Return the [x, y] coordinate for the center point of the cell that contains the specified text.  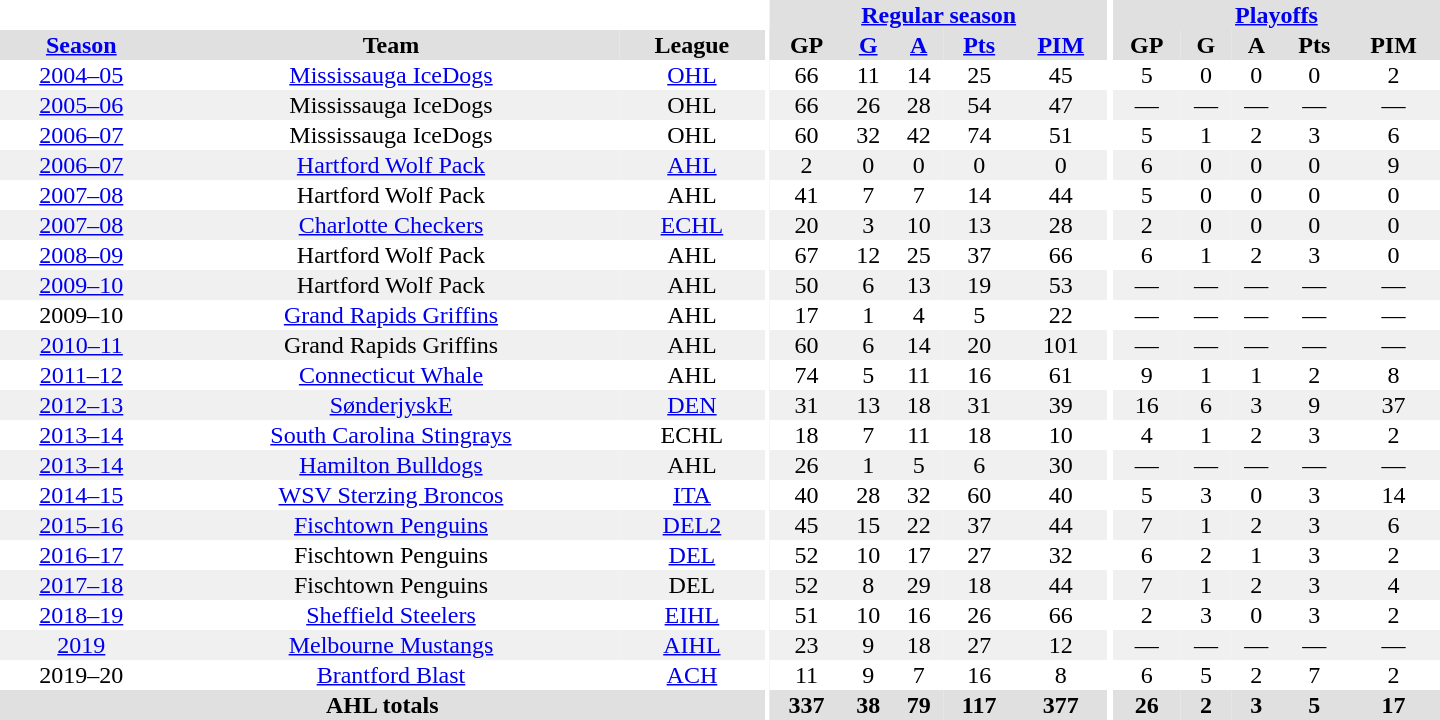
15 [868, 525]
Sheffield Steelers [392, 615]
2010–11 [82, 345]
337 [806, 705]
League [692, 45]
DEN [692, 405]
DEL2 [692, 525]
ITA [692, 495]
2019–20 [82, 675]
2004–05 [82, 75]
50 [806, 285]
Team [392, 45]
Connecticut Whale [392, 375]
29 [918, 585]
Hamilton Bulldogs [392, 465]
54 [979, 105]
2005–06 [82, 105]
19 [979, 285]
47 [1060, 105]
38 [868, 705]
WSV Sterzing Broncos [392, 495]
Brantford Blast [392, 675]
Regular season [938, 15]
Melbourne Mustangs [392, 645]
2014–15 [82, 495]
Charlotte Checkers [392, 225]
377 [1060, 705]
2015–16 [82, 525]
23 [806, 645]
39 [1060, 405]
AIHL [692, 645]
2018–19 [82, 615]
101 [1060, 345]
42 [918, 135]
79 [918, 705]
117 [979, 705]
30 [1060, 465]
Playoffs [1276, 15]
2012–13 [82, 405]
61 [1060, 375]
67 [806, 255]
53 [1060, 285]
2008–09 [82, 255]
EIHL [692, 615]
SønderjyskE [392, 405]
2011–12 [82, 375]
ACH [692, 675]
AHL totals [382, 705]
2017–18 [82, 585]
2019 [82, 645]
South Carolina Stingrays [392, 435]
2016–17 [82, 555]
41 [806, 195]
Season [82, 45]
